Determine the [X, Y] coordinate at the center of the cell enclosing the given text.  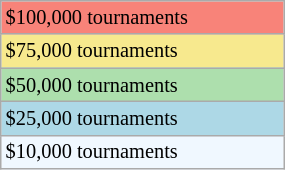
$10,000 tournaments [142, 152]
$100,000 tournaments [142, 17]
$25,000 tournaments [142, 118]
$50,000 tournaments [142, 85]
$75,000 tournaments [142, 51]
